For the text-containing cell, return its midpoint in (x, y) coordinate format. 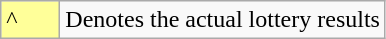
Denotes the actual lottery results (223, 20)
^ (30, 20)
